Identify which cell holds the provided text, then report its [X, Y] central coordinate. 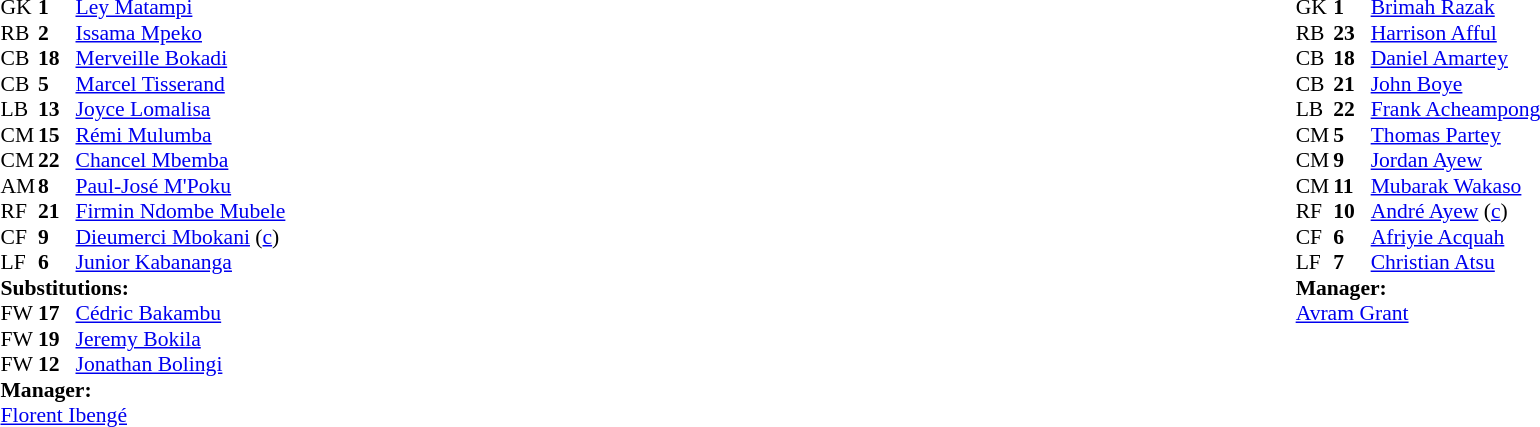
11 [1352, 186]
Paul-José M'Poku [181, 186]
Junior Kabananga [181, 263]
Substitutions: [142, 288]
Manager: [142, 390]
Chancel Mbemba [181, 161]
Jeremy Bokila [181, 339]
Issama Mpeko [181, 33]
Joyce Lomalisa [181, 109]
AM [19, 186]
Dieumerci Mbokani (c) [181, 237]
12 [57, 365]
13 [57, 109]
8 [57, 186]
10 [1352, 211]
17 [57, 313]
Merveille Bokadi [181, 59]
15 [57, 135]
23 [1352, 33]
Marcel Tisserand [181, 84]
Jonathan Bolingi [181, 365]
Rémi Mulumba [181, 135]
Firmin Ndombe Mubele [181, 211]
2 [57, 33]
Cédric Bakambu [181, 313]
19 [57, 339]
7 [1352, 263]
